Output the (x, y) coordinate of the center of the cell containing the given text.  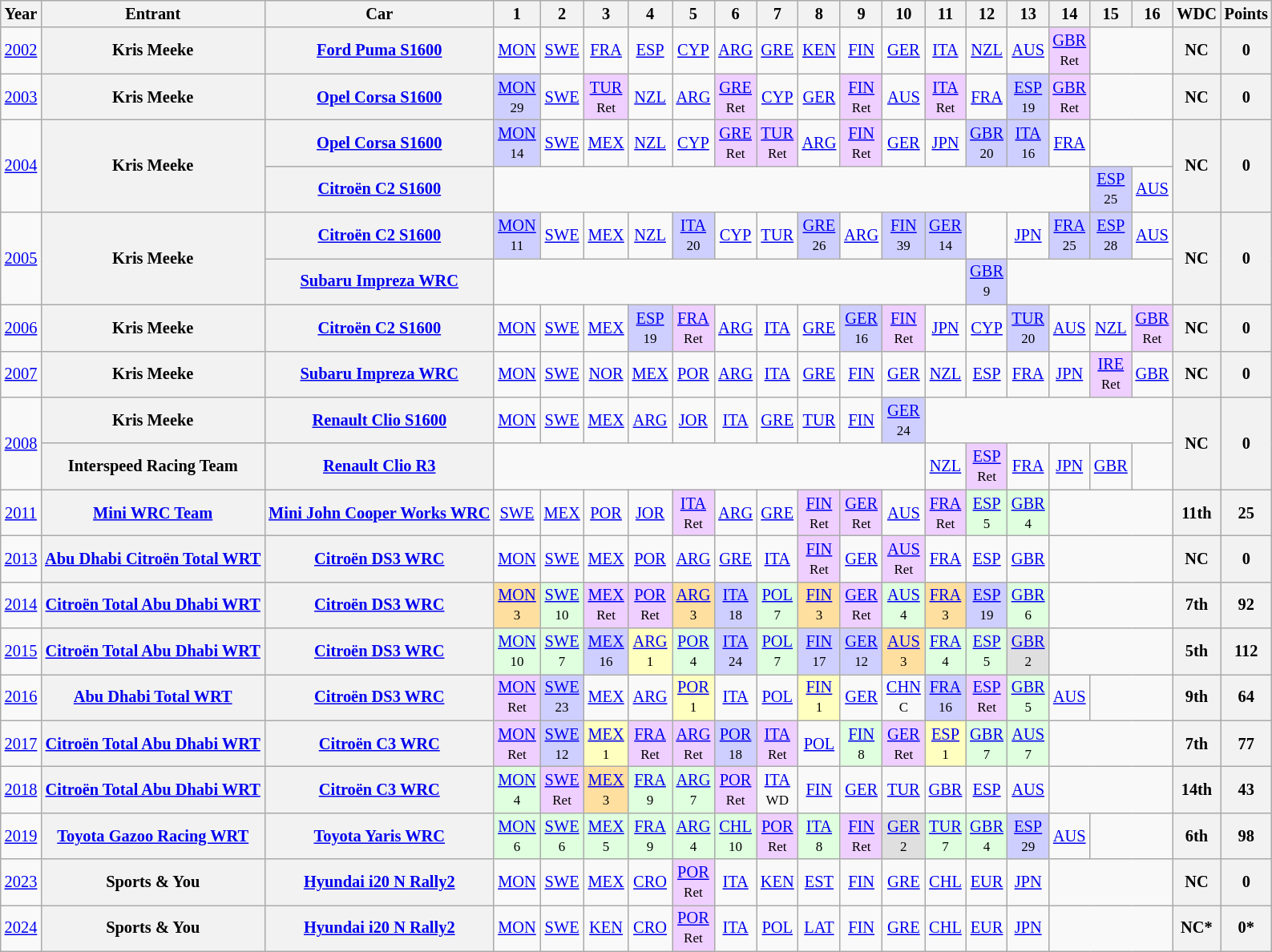
GER24 (904, 420)
GBR2 (1028, 651)
SWE10 (563, 605)
EST (819, 882)
FRA3 (946, 605)
Entrant (152, 14)
NOR (606, 374)
AUS4 (904, 605)
2018 (21, 789)
GBR20 (987, 143)
16 (1153, 14)
CHNC (904, 697)
43 (1246, 789)
NC* (1197, 928)
77 (1246, 744)
13 (1028, 14)
POR1 (694, 697)
6th (1197, 836)
ESP1 (946, 744)
FIN1 (819, 697)
11 (946, 14)
AUS7 (1028, 744)
2017 (21, 744)
2004 (21, 165)
POR18 (736, 744)
ESP29 (1028, 836)
6 (736, 14)
MEX3 (606, 789)
2023 (21, 882)
7 (777, 14)
ARG7 (694, 789)
Abu Dhabi Citroën Total WRT (152, 559)
WDC (1197, 14)
ARG1 (651, 651)
FRA25 (1069, 236)
2015 (21, 651)
LAT (819, 928)
2 (563, 14)
TUR7 (946, 836)
ARGRet (694, 744)
Toyota Yaris WRC (379, 836)
Renault Clio S1600 (379, 420)
CHL10 (736, 836)
Mini WRC Team (152, 513)
ITA24 (736, 651)
GER2 (904, 836)
GBR5 (1028, 697)
ESP28 (1111, 236)
ARG3 (694, 605)
64 (1246, 697)
Car (379, 14)
Year (21, 14)
2008 (21, 442)
GBR9 (987, 281)
Mini John Cooper Works WRC (379, 513)
MON14 (516, 143)
FIN39 (904, 236)
IRERet (1111, 374)
ARG4 (694, 836)
MON3 (516, 605)
MEXRet (606, 605)
MEX5 (606, 836)
2005 (21, 258)
2016 (21, 697)
12 (987, 14)
98 (1246, 836)
0* (1246, 928)
2024 (21, 928)
2006 (21, 328)
AUS3 (904, 651)
Abu Dhabi Total WRT (152, 697)
SWE23 (563, 697)
2014 (21, 605)
2019 (21, 836)
9th (1197, 697)
MEX1 (606, 744)
ITA20 (694, 236)
15 (1111, 14)
FRA4 (946, 651)
3 (606, 14)
4 (651, 14)
GER12 (861, 651)
25 (1246, 513)
Ford Puma S1600 (379, 50)
Renault Clio R3 (379, 466)
ESP25 (1111, 189)
MON10 (516, 651)
2002 (21, 50)
MON29 (516, 97)
14th (1197, 789)
GER16 (861, 328)
SWE7 (563, 651)
GBR6 (1028, 605)
MON4 (516, 789)
POR4 (694, 651)
2003 (21, 97)
ITAWD (777, 789)
Points (1246, 14)
FRA16 (946, 697)
Toyota Gazoo Racing WRT (152, 836)
ITA16 (1028, 143)
GER14 (946, 236)
5th (1197, 651)
10 (904, 14)
2007 (21, 374)
8 (819, 14)
MON11 (516, 236)
SWE12 (563, 744)
SWERet (563, 789)
Interspeed Racing Team (152, 466)
ITA18 (736, 605)
MEX16 (606, 651)
AUSRet (904, 559)
MON6 (516, 836)
FIN17 (819, 651)
9 (861, 14)
2011 (21, 513)
FIN3 (819, 605)
11th (1197, 513)
GRE26 (819, 236)
112 (1246, 651)
1 (516, 14)
92 (1246, 605)
GBR7 (987, 744)
2013 (21, 559)
5 (694, 14)
FIN8 (861, 744)
TUR20 (1028, 328)
SWE6 (563, 836)
14 (1069, 14)
ITA8 (819, 836)
